Search for the cell housing the specified text and yield its (x, y) center coordinate. 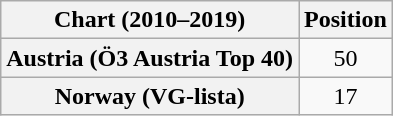
Norway (VG-lista) (150, 96)
Position (346, 20)
Austria (Ö3 Austria Top 40) (150, 58)
17 (346, 96)
50 (346, 58)
Chart (2010–2019) (150, 20)
